Determine the (x, y) coordinate at the center of the cell enclosing the given text.  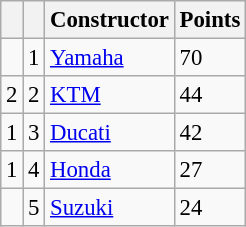
44 (210, 95)
4 (34, 170)
5 (34, 208)
24 (210, 208)
42 (210, 133)
Suzuki (110, 208)
Honda (110, 170)
Points (210, 20)
27 (210, 170)
3 (34, 133)
70 (210, 58)
KTM (110, 95)
Yamaha (110, 58)
Constructor (110, 20)
Ducati (110, 133)
